Detect which cell encompasses the target text, then output its [x, y] center coordinate. 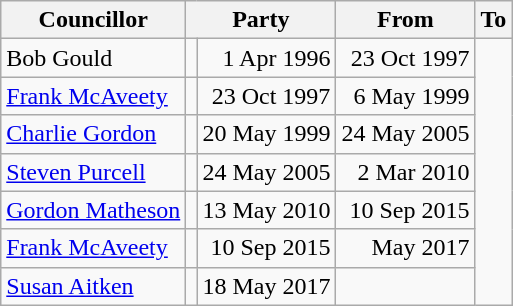
Bob Gould [94, 58]
Charlie Gordon [94, 134]
From [406, 20]
18 May 2017 [266, 286]
Party [261, 20]
6 May 1999 [406, 96]
May 2017 [406, 248]
1 Apr 1996 [266, 58]
13 May 2010 [266, 210]
20 May 1999 [266, 134]
Gordon Matheson [94, 210]
Councillor [94, 20]
Steven Purcell [94, 172]
2 Mar 2010 [406, 172]
Susan Aitken [94, 286]
To [494, 20]
